For the text-containing cell, return its midpoint in [x, y] coordinate format. 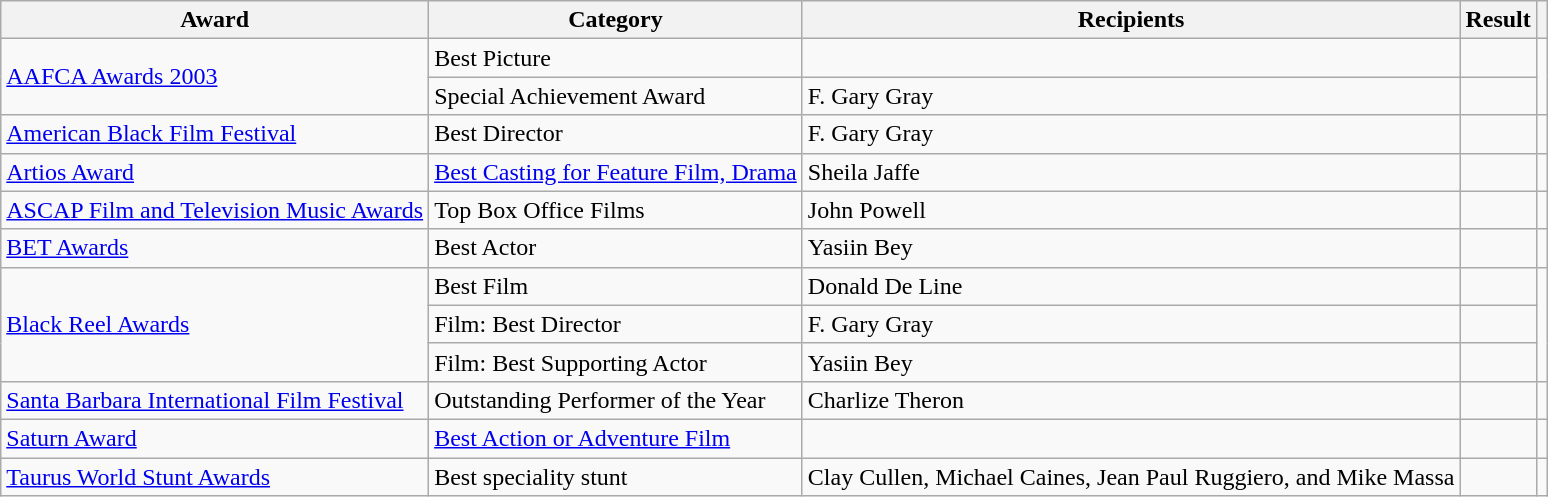
Best Actor [616, 248]
ASCAP Film and Television Music Awards [215, 210]
Donald De Line [1131, 286]
Sheila Jaffe [1131, 172]
Top Box Office Films [616, 210]
Category [616, 20]
Best Action or Adventure Film [616, 438]
BET Awards [215, 248]
American Black Film Festival [215, 134]
Best Film [616, 286]
Artios Award [215, 172]
Charlize Theron [1131, 400]
Result [1498, 20]
Saturn Award [215, 438]
Film: Best Director [616, 324]
AAFCA Awards 2003 [215, 77]
Santa Barbara International Film Festival [215, 400]
Outstanding Performer of the Year [616, 400]
Taurus World Stunt Awards [215, 477]
Recipients [1131, 20]
John Powell [1131, 210]
Film: Best Supporting Actor [616, 362]
Special Achievement Award [616, 96]
Best Director [616, 134]
Clay Cullen, Michael Caines, Jean Paul Ruggiero, and Mike Massa [1131, 477]
Best speciality stunt [616, 477]
Award [215, 20]
Best Picture [616, 58]
Best Casting for Feature Film, Drama [616, 172]
Black Reel Awards [215, 324]
